Provide the (x, y) coordinate of the cell's center where the given text is located.  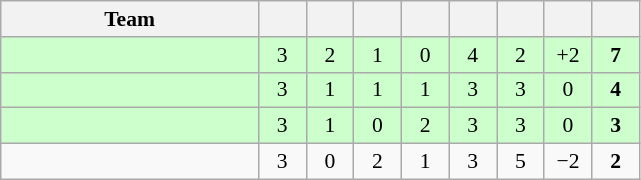
−2 (568, 162)
+2 (568, 55)
7 (616, 55)
Team (130, 19)
5 (520, 162)
